Determine the [x, y] coordinate at the center of the cell enclosing the given text.  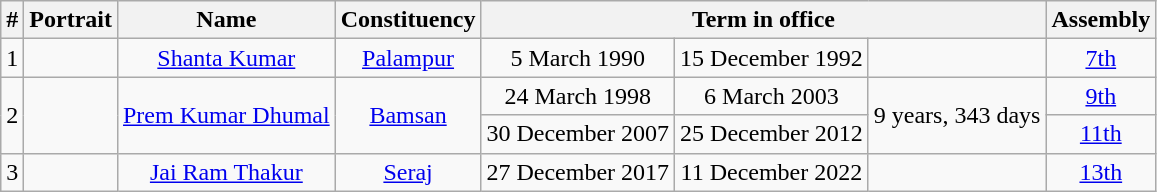
9th [1101, 96]
Term in office [764, 20]
9 years, 343 days [957, 115]
Seraj [408, 172]
6 March 2003 [772, 96]
Bamsan [408, 115]
11 December 2022 [772, 172]
11th [1101, 134]
Palampur [408, 58]
Constituency [408, 20]
Prem Kumar Dhumal [226, 115]
13th [1101, 172]
Assembly [1101, 20]
2 [12, 115]
3 [12, 172]
Shanta Kumar [226, 58]
30 December 2007 [578, 134]
1 [12, 58]
Jai Ram Thakur [226, 172]
24 March 1998 [578, 96]
25 December 2012 [772, 134]
Portrait [71, 20]
15 December 1992 [772, 58]
Name [226, 20]
7th [1101, 58]
# [12, 20]
5 March 1990 [578, 58]
27 December 2017 [578, 172]
